Locate the cell with the specified text and output its (x, y) center coordinate. 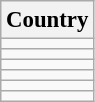
Country (48, 20)
